Identify which cell holds the provided text, then report its (x, y) central coordinate. 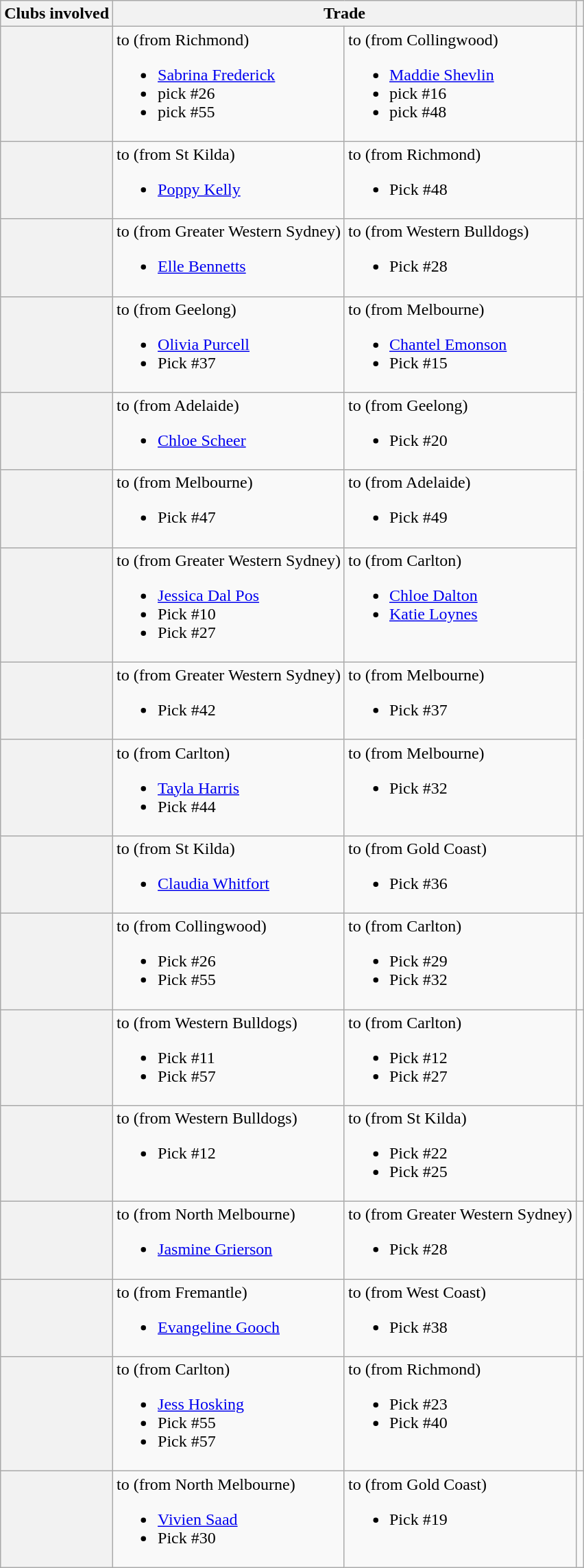
to (from Melbourne)Chantel EmonsonPick #15 (460, 344)
to (from Western Bulldogs)Pick #11Pick #57 (229, 1058)
to (from Greater Western Sydney)Elle Bennetts (229, 258)
to (from Western Bulldogs)Pick #12 (229, 1154)
to (from Collingwood)Pick #26Pick #55 (229, 961)
to (from North Melbourne)Vivien SaadPick #30 (229, 1519)
to (from Carlton)Chloe DaltonKatie Loynes (460, 605)
to (from Richmond)Sabrina Frederickpick #26pick #55 (229, 84)
to (from Greater Western Sydney)Pick #28 (460, 1240)
to (from Greater Western Sydney)Jessica Dal PosPick #10Pick #27 (229, 605)
to (from Richmond)Pick #23Pick #40 (460, 1414)
to (from Melbourne)Pick #47 (229, 509)
to (from Gold Coast)Pick #36 (460, 874)
to (from North Melbourne)Jasmine Grierson (229, 1240)
to (from Adelaide)Chloe Scheer (229, 431)
to (from St Kilda)Claudia Whitfort (229, 874)
to (from Carlton)Pick #29Pick #32 (460, 961)
Clubs involved (57, 14)
to (from Greater Western Sydney)Pick #42 (229, 701)
to (from St Kilda)Pick #22Pick #25 (460, 1154)
to (from Adelaide)Pick #49 (460, 509)
to (from Carlton)Jess HoskingPick #55Pick #57 (229, 1414)
to (from Collingwood)Maddie Shevlinpick #16pick #48 (460, 84)
Trade (345, 14)
to (from Carlton)Pick #12Pick #27 (460, 1058)
to (from Melbourne)Pick #37 (460, 701)
to (from Western Bulldogs)Pick #28 (460, 258)
to (from Melbourne)Pick #32 (460, 787)
to (from Carlton)Tayla HarrisPick #44 (229, 787)
to (from Gold Coast)Pick #19 (460, 1519)
to (from St Kilda)Poppy Kelly (229, 180)
to (from Geelong)Pick #20 (460, 431)
to (from Richmond)Pick #48 (460, 180)
to (from Fremantle)Evangeline Gooch (229, 1318)
to (from West Coast)Pick #38 (460, 1318)
to (from Geelong)Olivia PurcellPick #37 (229, 344)
